Extract the [X, Y] coordinate from the center of the cell holding the provided text.  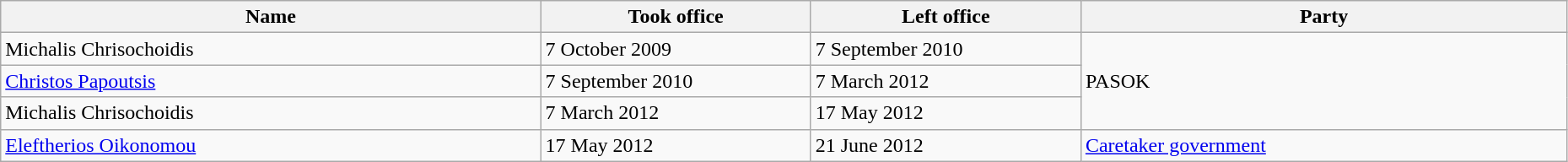
Christos Papoutsis [271, 81]
Party [1323, 17]
21 June 2012 [946, 145]
PASOK [1323, 81]
7 October 2009 [676, 49]
Caretaker government [1323, 145]
Took office [676, 17]
Left office [946, 17]
Name [271, 17]
Eleftherios Oikonomou [271, 145]
